From the cell containing the given text, extract its center point as [x, y] coordinate. 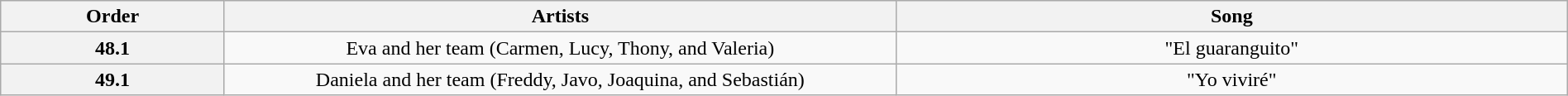
48.1 [112, 48]
Daniela and her team (Freddy, Javo, Joaquina, and Sebastián) [560, 79]
"Yo viviré" [1231, 79]
"El guaranguito" [1231, 48]
Eva and her team (Carmen, Lucy, Thony, and Valeria) [560, 48]
49.1 [112, 79]
Song [1231, 17]
Artists [560, 17]
Order [112, 17]
